Search for the cell housing the specified text and yield its (x, y) center coordinate. 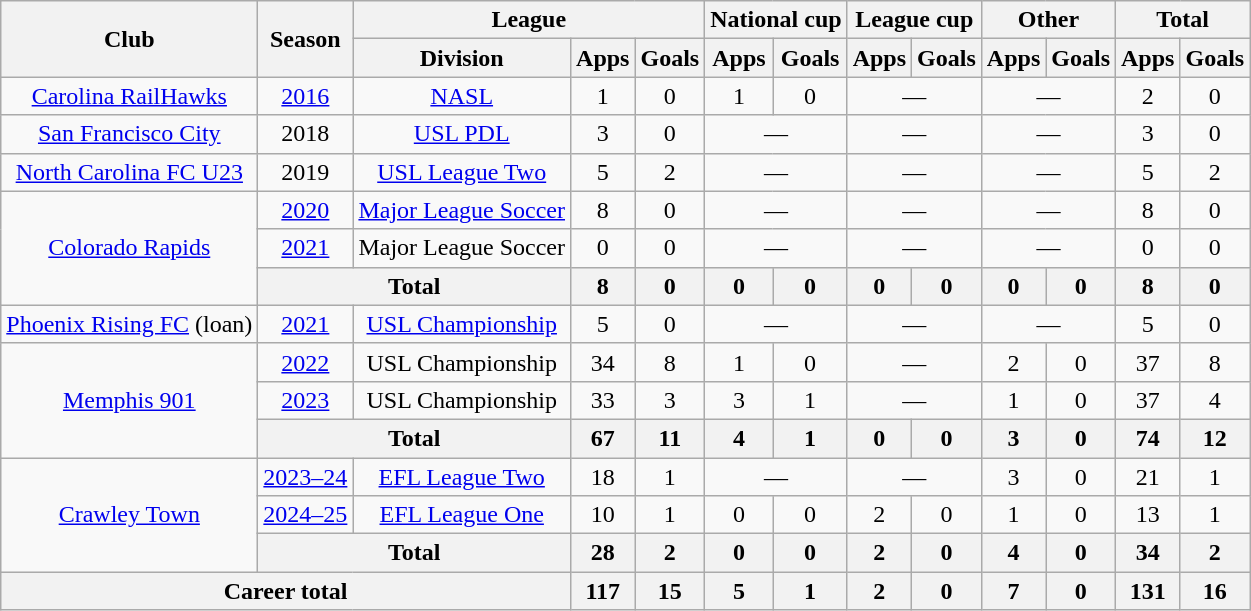
21 (1148, 477)
12 (1215, 438)
74 (1148, 438)
2023–24 (306, 477)
2016 (306, 96)
USL PDL (462, 134)
15 (670, 591)
EFL League One (462, 515)
2024–25 (306, 515)
Crawley Town (130, 515)
16 (1215, 591)
11 (670, 438)
Division (462, 58)
2020 (306, 210)
Career total (286, 591)
Other (1048, 20)
EFL League Two (462, 477)
10 (603, 515)
Club (130, 39)
National cup (776, 20)
Colorado Rapids (130, 248)
131 (1148, 591)
67 (603, 438)
117 (603, 591)
Phoenix Rising FC (loan) (130, 324)
Season (306, 39)
18 (603, 477)
28 (603, 553)
2019 (306, 172)
7 (1013, 591)
2022 (306, 362)
League cup (914, 20)
13 (1148, 515)
USL League Two (462, 172)
33 (603, 400)
North Carolina FC U23 (130, 172)
Memphis 901 (130, 400)
2023 (306, 400)
League (529, 20)
2018 (306, 134)
Carolina RailHawks (130, 96)
NASL (462, 96)
San Francisco City (130, 134)
